Provide the (x, y) coordinate of the cell's center where the given text is located.  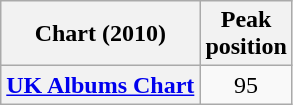
Peakposition (246, 34)
Chart (2010) (100, 34)
UK Albums Chart (100, 85)
95 (246, 85)
